Return [X, Y] of the center of cell containing provided text 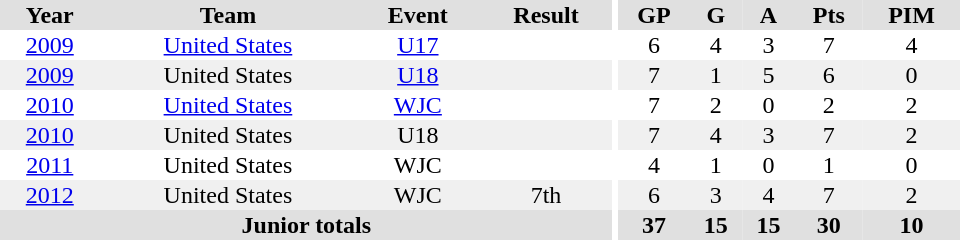
Junior totals [306, 225]
Team [228, 15]
10 [912, 225]
PIM [912, 15]
Result [546, 15]
Event [418, 15]
GP [654, 15]
Pts [829, 15]
A [768, 15]
30 [829, 225]
G [716, 15]
5 [768, 75]
2011 [50, 165]
2012 [50, 195]
7th [546, 195]
U17 [418, 45]
Year [50, 15]
37 [654, 225]
